Pinpoint the cell where the given text exists, returning its [X, Y] midpoint coordinate. 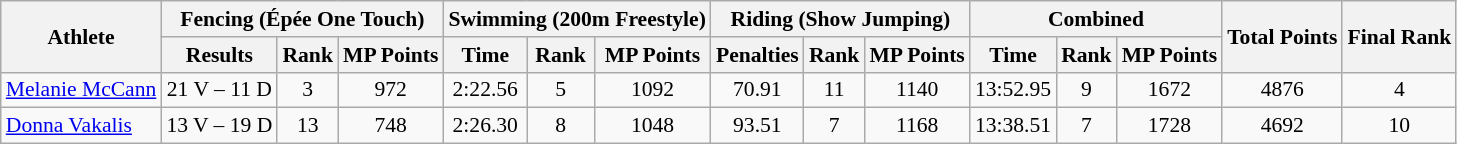
Combined [1096, 19]
21 V – 11 D [219, 90]
2:22.56 [485, 90]
3 [308, 90]
13:52.95 [1013, 90]
13 V – 19 D [219, 126]
1728 [1170, 126]
70.91 [758, 90]
1048 [652, 126]
Final Rank [1399, 36]
Donna Vakalis [82, 126]
11 [834, 90]
748 [390, 126]
2:26.30 [485, 126]
10 [1399, 126]
Results [219, 55]
Athlete [82, 36]
4 [1399, 90]
13 [308, 126]
Penalties [758, 55]
Melanie McCann [82, 90]
93.51 [758, 126]
Riding (Show Jumping) [840, 19]
Fencing (Épée One Touch) [302, 19]
5 [560, 90]
8 [560, 126]
1092 [652, 90]
1168 [916, 126]
1140 [916, 90]
1672 [1170, 90]
Swimming (200m Freestyle) [577, 19]
13:38.51 [1013, 126]
4876 [1282, 90]
9 [1086, 90]
Total Points [1282, 36]
4692 [1282, 126]
972 [390, 90]
